For the text-containing cell, return its midpoint in (x, y) coordinate format. 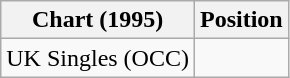
UK Singles (OCC) (98, 58)
Chart (1995) (98, 20)
Position (241, 20)
